Output the (X, Y) coordinate of the center of the cell containing the given text.  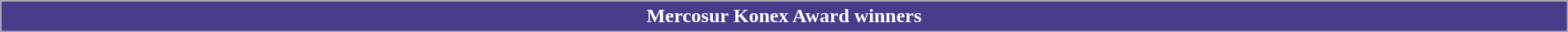
Mercosur Konex Award winners (784, 16)
